For the text-containing cell, return its midpoint in (X, Y) coordinate format. 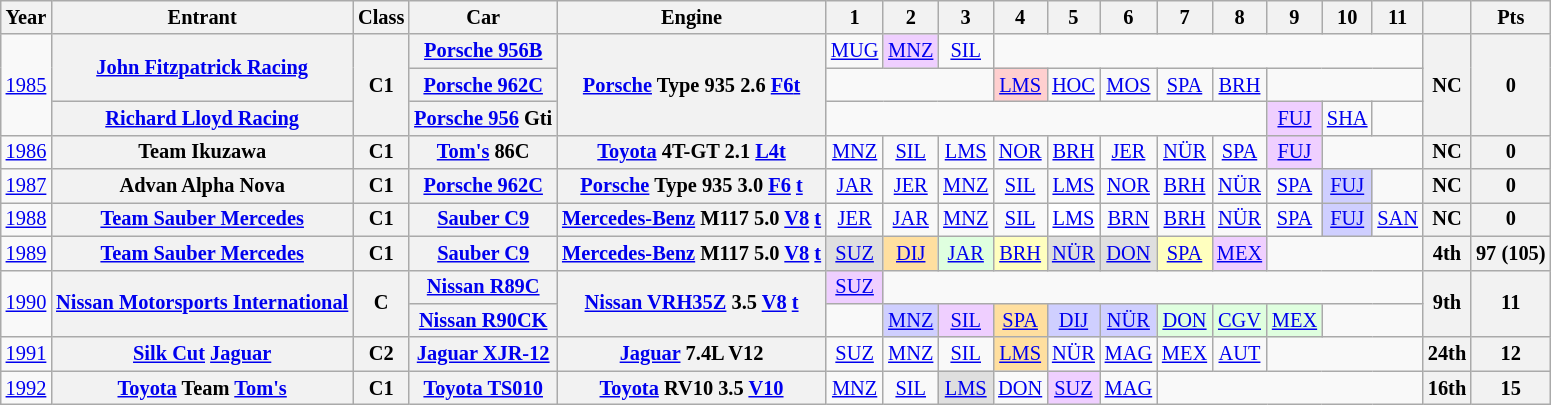
10 (1347, 17)
Toyota TS010 (483, 388)
Jaguar XJR-12 (483, 354)
1992 (26, 388)
1988 (26, 219)
Toyota 4T-GT 2.1 L4t (692, 152)
Porsche Type 935 2.6 F6t (692, 84)
John Fitzpatrick Racing (202, 68)
CGV (1240, 320)
1991 (26, 354)
1987 (26, 186)
MOS (1128, 85)
Engine (692, 17)
SHA (1347, 118)
6 (1128, 17)
12 (1510, 354)
Entrant (202, 17)
C (381, 304)
1985 (26, 84)
Nissan Motorsports International (202, 304)
Silk Cut Jaguar (202, 354)
Pts (1510, 17)
7 (1184, 17)
4th (1447, 253)
5 (1074, 17)
MUG (854, 51)
24th (1447, 354)
Porsche 956 Gti (483, 118)
Nissan R89C (483, 287)
Team Ikuzawa (202, 152)
1986 (26, 152)
97 (105) (1510, 253)
SAN (1397, 219)
Car (483, 17)
Porsche Type 935 3.0 F6 t (692, 186)
16th (1447, 388)
Year (26, 17)
1 (854, 17)
8 (1240, 17)
Porsche 956B (483, 51)
3 (966, 17)
Nissan R90CK (483, 320)
Richard Lloyd Racing (202, 118)
HOC (1074, 85)
Toyota Team Tom's (202, 388)
Toyota RV10 3.5 V10 (692, 388)
Advan Alpha Nova (202, 186)
15 (1510, 388)
C2 (381, 354)
1989 (26, 253)
9th (1447, 304)
1990 (26, 304)
Jaguar 7.4L V12 (692, 354)
Class (381, 17)
4 (1020, 17)
AUT (1240, 354)
9 (1294, 17)
2 (910, 17)
BRN (1128, 219)
Tom's 86C (483, 152)
Nissan VRH35Z 3.5 V8 t (692, 304)
